From the cell containing the given text, extract its center point as (x, y) coordinate. 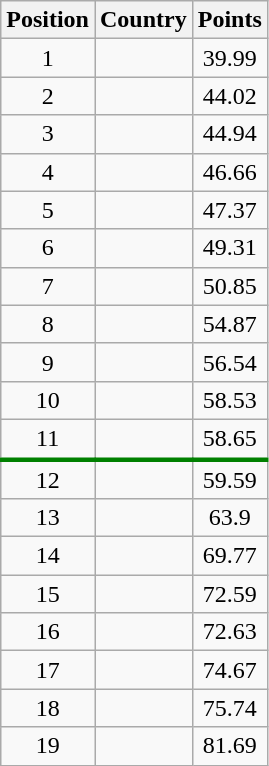
58.65 (230, 439)
44.02 (230, 96)
17 (48, 670)
18 (48, 708)
Position (48, 20)
72.63 (230, 632)
72.59 (230, 594)
44.94 (230, 134)
7 (48, 286)
81.69 (230, 746)
59.59 (230, 479)
75.74 (230, 708)
12 (48, 479)
6 (48, 248)
3 (48, 134)
19 (48, 746)
10 (48, 400)
11 (48, 439)
1 (48, 58)
14 (48, 556)
74.67 (230, 670)
63.9 (230, 518)
56.54 (230, 362)
15 (48, 594)
5 (48, 210)
39.99 (230, 58)
58.53 (230, 400)
8 (48, 324)
4 (48, 172)
13 (48, 518)
Country (143, 20)
16 (48, 632)
47.37 (230, 210)
50.85 (230, 286)
46.66 (230, 172)
69.77 (230, 556)
2 (48, 96)
Points (230, 20)
54.87 (230, 324)
49.31 (230, 248)
9 (48, 362)
